Find where the given text appears and provide that cell's center as [X, Y] coordinate. 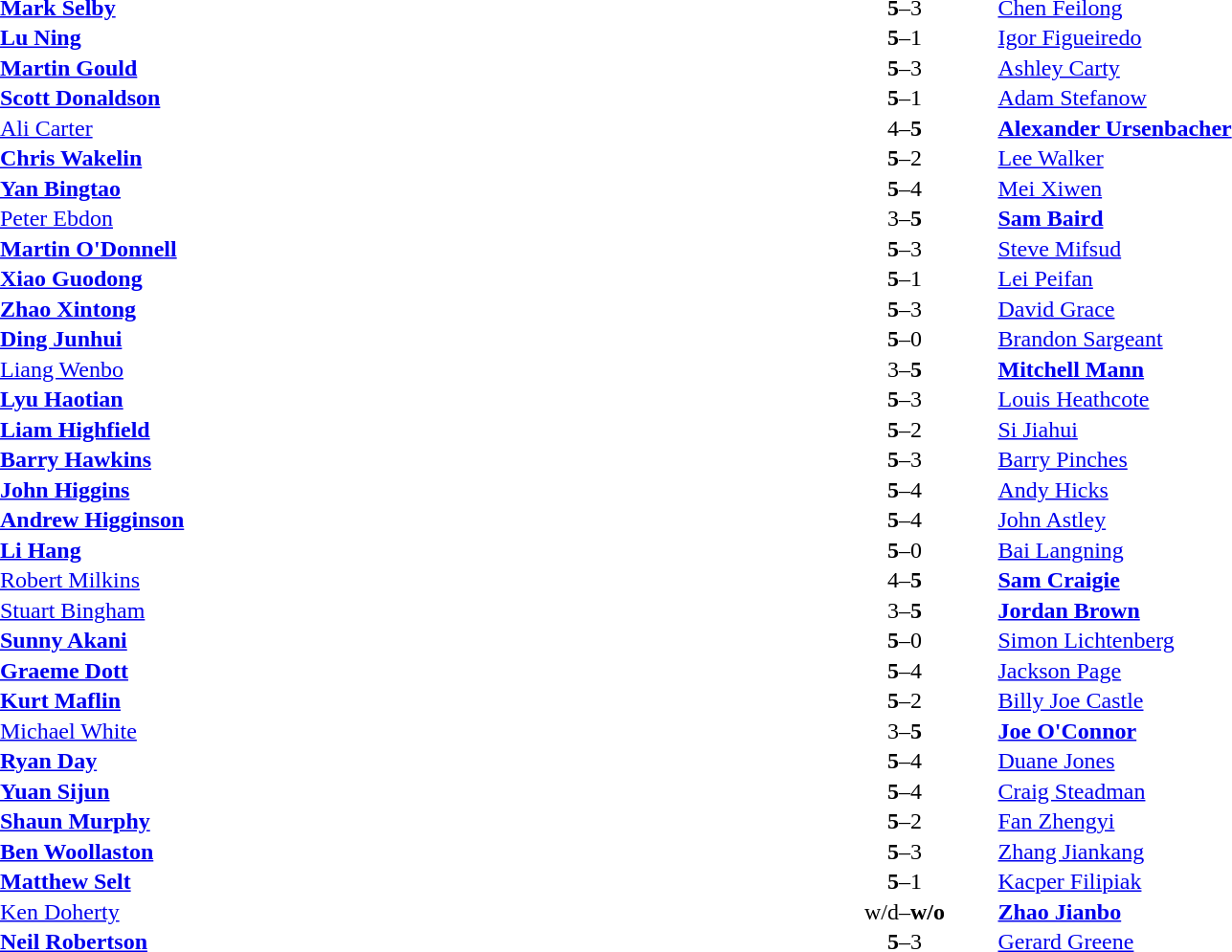
w/d–w/o [904, 912]
